Return the (X, Y) coordinate for the center point of the cell that contains the specified text.  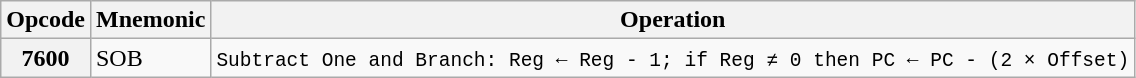
Operation (673, 20)
Opcode (46, 20)
7600 (46, 58)
Subtract One and Branch: Reg ← Reg - 1; if Reg ≠ 0 then PC ← PC - (2 × Offset) (673, 58)
Mnemonic (150, 20)
SOB (150, 58)
